Find where the given text appears and provide that cell's center as (x, y) coordinate. 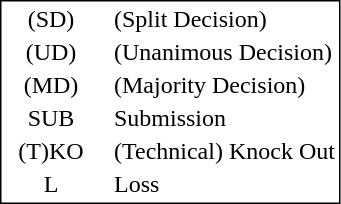
Loss (224, 185)
(UD) (50, 53)
L (50, 185)
(T)KO (50, 151)
Submission (224, 119)
(Split Decision) (224, 19)
(Majority Decision) (224, 85)
(MD) (50, 85)
(Unanimous Decision) (224, 53)
(SD) (50, 19)
SUB (50, 119)
(Technical) Knock Out (224, 151)
